For the text-containing cell, return its midpoint in (x, y) coordinate format. 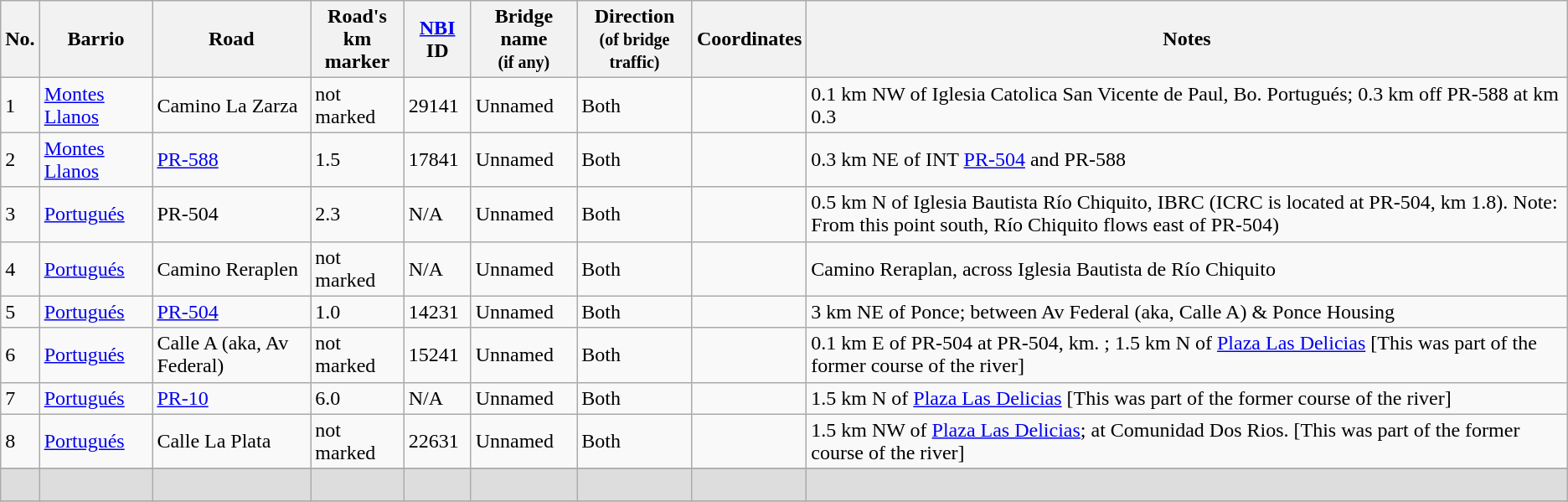
0.3 km NE of INT PR-504 and PR-588 (1187, 159)
1.0 (357, 312)
1.5 km NW of Plaza Las Delicias; at Comunidad Dos Rios. [This was part of the former course of the river] (1187, 441)
1.5 (357, 159)
Camino La Zarza (231, 106)
22631 (437, 441)
Direction (of bridge traffic) (635, 39)
Road (231, 39)
PR-588 (231, 159)
29141 (437, 106)
PR-10 (231, 398)
14231 (437, 312)
NBI ID (437, 39)
3 (20, 215)
Barrio (95, 39)
2 (20, 159)
0.1 km E of PR-504 at PR-504, km. ; 1.5 km N of Plaza Las Delicias [This was part of the former course of the river] (1187, 355)
0.1 km NW of Iglesia Catolica San Vicente de Paul, Bo. Portugués; 0.3 km off PR-588 at km 0.3 (1187, 106)
Calle A (aka, Av Federal) (231, 355)
No. (20, 39)
3 km NE of Ponce; between Av Federal (aka, Calle A) & Ponce Housing (1187, 312)
Camino Reraplan, across Iglesia Bautista de Río Chiquito (1187, 268)
6 (20, 355)
5 (20, 312)
6.0 (357, 398)
Road'skm marker (357, 39)
2.3 (357, 215)
15241 (437, 355)
7 (20, 398)
Camino Reraplen (231, 268)
4 (20, 268)
1.5 km N of Plaza Las Delicias [This was part of the former course of the river] (1187, 398)
Bridge name (if any) (524, 39)
Notes (1187, 39)
8 (20, 441)
Coordinates (749, 39)
1 (20, 106)
17841 (437, 159)
0.5 km N of Iglesia Bautista Río Chiquito, IBRC (ICRC is located at PR-504, km 1.8). Note: From this point south, Río Chiquito flows east of PR-504) (1187, 215)
Calle La Plata (231, 441)
